Provide the (x, y) coordinate of the cell's center where the given text is located.  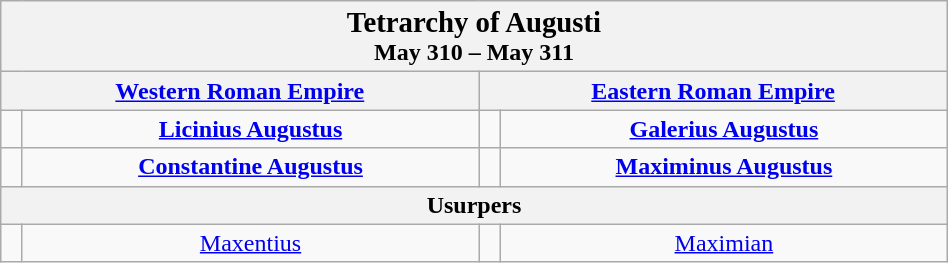
Maxentius (250, 243)
Western Roman Empire (240, 91)
Constantine Augustus (250, 167)
Tetrarchy of AugustiMay 310 – May 311 (474, 36)
Maximinus Augustus (724, 167)
Usurpers (474, 205)
Eastern Roman Empire (713, 91)
Galerius Augustus (724, 129)
Licinius Augustus (250, 129)
Maximian (724, 243)
